Return the [X, Y] coordinate for the center point of the cell that contains the specified text.  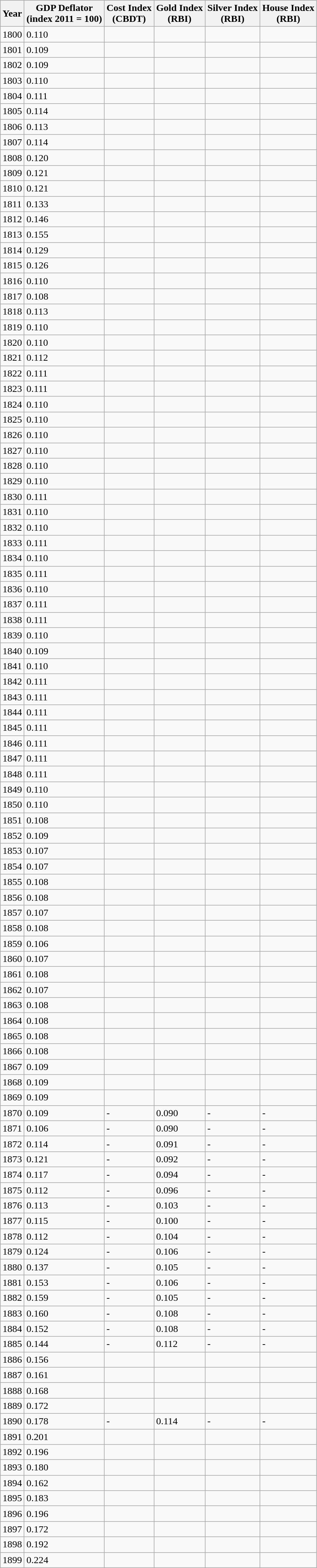
1873 [12, 1159]
Year [12, 14]
1831 [12, 512]
1854 [12, 866]
1830 [12, 497]
1885 [12, 1344]
0.224 [64, 1560]
1817 [12, 296]
0.152 [64, 1329]
Silver Index (RBI) [233, 14]
0.180 [64, 1468]
1858 [12, 928]
0.124 [64, 1252]
1875 [12, 1190]
1824 [12, 404]
1839 [12, 635]
0.153 [64, 1283]
1850 [12, 805]
0.156 [64, 1360]
0.100 [180, 1221]
1818 [12, 312]
1822 [12, 373]
1813 [12, 235]
1898 [12, 1545]
1896 [12, 1514]
1810 [12, 188]
0.146 [64, 219]
1852 [12, 836]
1881 [12, 1283]
1849 [12, 789]
0.129 [64, 250]
1827 [12, 451]
1811 [12, 204]
1864 [12, 1021]
0.162 [64, 1483]
1826 [12, 435]
1807 [12, 142]
1897 [12, 1529]
0.201 [64, 1437]
0.115 [64, 1221]
1857 [12, 913]
1819 [12, 327]
1887 [12, 1375]
1805 [12, 111]
0.094 [180, 1174]
0.091 [180, 1144]
0.159 [64, 1298]
1847 [12, 759]
1856 [12, 897]
0.144 [64, 1344]
1829 [12, 481]
1895 [12, 1498]
0.168 [64, 1390]
1899 [12, 1560]
1845 [12, 728]
0.155 [64, 235]
0.096 [180, 1190]
1870 [12, 1113]
0.178 [64, 1421]
1837 [12, 604]
0.137 [64, 1267]
1894 [12, 1483]
House Index (RBI) [288, 14]
1833 [12, 543]
1834 [12, 558]
1893 [12, 1468]
1886 [12, 1360]
0.104 [180, 1236]
1844 [12, 713]
1828 [12, 466]
1832 [12, 528]
1800 [12, 34]
1821 [12, 358]
0.092 [180, 1159]
1816 [12, 281]
1840 [12, 651]
0.126 [64, 266]
1809 [12, 173]
1884 [12, 1329]
1872 [12, 1144]
1888 [12, 1390]
0.120 [64, 157]
1825 [12, 419]
1860 [12, 959]
1802 [12, 65]
1891 [12, 1437]
1842 [12, 681]
1814 [12, 250]
1877 [12, 1221]
1804 [12, 96]
1803 [12, 81]
1861 [12, 974]
1869 [12, 1098]
1879 [12, 1252]
1806 [12, 127]
0.161 [64, 1375]
Gold Index (RBI) [180, 14]
0.117 [64, 1174]
1880 [12, 1267]
1865 [12, 1036]
0.192 [64, 1545]
1843 [12, 697]
1820 [12, 343]
1808 [12, 157]
1841 [12, 666]
1812 [12, 219]
1882 [12, 1298]
1890 [12, 1421]
0.133 [64, 204]
1883 [12, 1313]
1855 [12, 882]
1863 [12, 1005]
1889 [12, 1406]
1859 [12, 944]
Cost Index (CBDT) [129, 14]
1862 [12, 990]
1846 [12, 743]
1835 [12, 574]
1836 [12, 589]
1823 [12, 389]
GDP Deflator(index 2011 = 100) [64, 14]
0.103 [180, 1206]
0.183 [64, 1498]
1874 [12, 1174]
1815 [12, 266]
1838 [12, 620]
0.160 [64, 1313]
1848 [12, 774]
1801 [12, 50]
1878 [12, 1236]
1871 [12, 1128]
1853 [12, 851]
1868 [12, 1082]
1867 [12, 1067]
1892 [12, 1452]
1851 [12, 820]
1866 [12, 1051]
1876 [12, 1206]
